Determine the [x, y] coordinate at the center of the cell enclosing the given text.  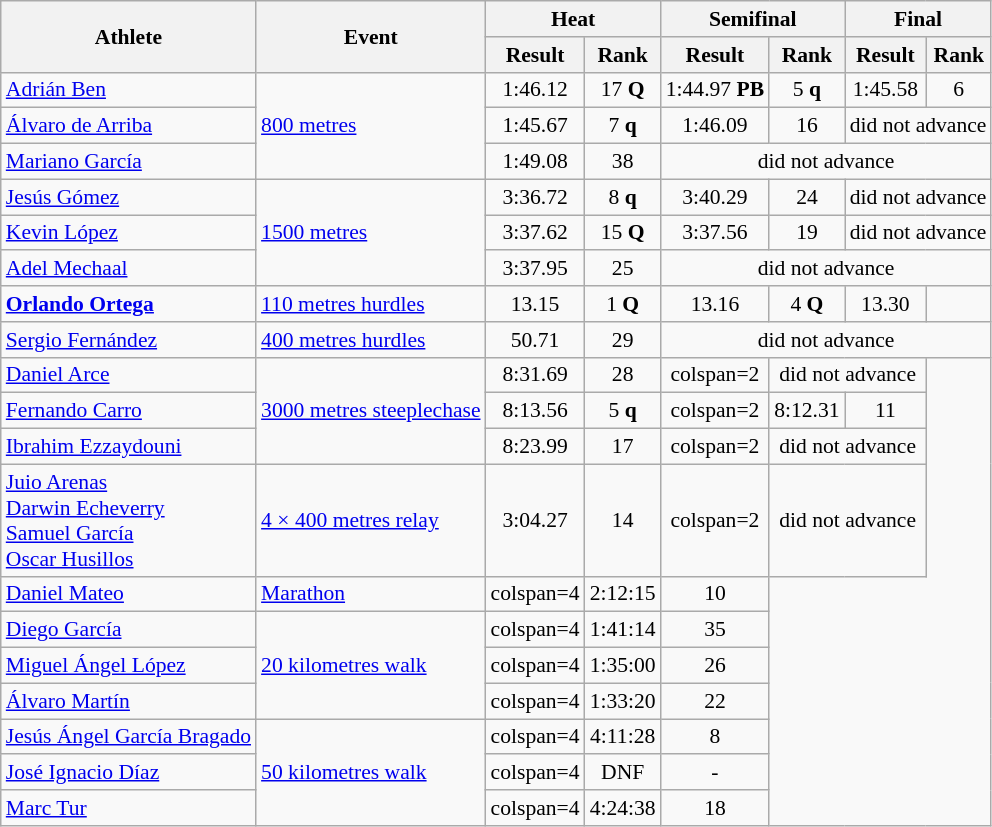
Final [918, 19]
1:49.08 [536, 162]
Jesús Ángel García Bragado [128, 737]
3:37.62 [536, 233]
13.16 [715, 304]
Event [371, 36]
19 [806, 233]
3000 metres steeplechase [371, 410]
24 [806, 197]
400 metres hurdles [371, 340]
4 × 400 metres relay [371, 520]
8:31.69 [536, 375]
Daniel Arce [128, 375]
3:04.27 [536, 520]
Adel Mechaal [128, 269]
Fernando Carro [128, 411]
3:37.56 [715, 233]
25 [623, 269]
1:35:00 [623, 666]
4:11:28 [623, 737]
Álvaro de Arriba [128, 126]
35 [715, 630]
3:36.72 [536, 197]
3:37.95 [536, 269]
Marathon [371, 594]
8:12.31 [806, 411]
Miguel Ángel López [128, 666]
1:46.12 [536, 90]
Daniel Mateo [128, 594]
8:23.99 [536, 447]
20 kilometres walk [371, 666]
1:45.58 [886, 90]
DNF [623, 773]
8 [715, 737]
18 [715, 808]
4:24:38 [623, 808]
8 q [623, 197]
Jesús Gómez [128, 197]
Sergio Fernández [128, 340]
28 [623, 375]
Marc Tur [128, 808]
6 [958, 90]
Athlete [128, 36]
José Ignacio Díaz [128, 773]
1:46.09 [715, 126]
Juio ArenasDarwin EcheverrySamuel GarcíaOscar Husillos [128, 520]
Kevin López [128, 233]
Orlando Ortega [128, 304]
Álvaro Martín [128, 701]
1 Q [623, 304]
1:41:14 [623, 630]
26 [715, 666]
3:40.29 [715, 197]
Semifinal [753, 19]
Adrián Ben [128, 90]
1500 metres [371, 232]
17 [623, 447]
4 Q [806, 304]
50 kilometres walk [371, 772]
38 [623, 162]
800 metres [371, 126]
Mariano García [128, 162]
22 [715, 701]
13.30 [886, 304]
7 q [623, 126]
13.15 [536, 304]
29 [623, 340]
8:13.56 [536, 411]
15 Q [623, 233]
Diego García [128, 630]
2:12:15 [623, 594]
- [715, 773]
14 [623, 520]
110 metres hurdles [371, 304]
17 Q [623, 90]
Ibrahim Ezzaydouni [128, 447]
10 [715, 594]
1:44.97 PB [715, 90]
1:33:20 [623, 701]
16 [806, 126]
11 [886, 411]
1:45.67 [536, 126]
Heat [574, 19]
50.71 [536, 340]
